Locate the cell with the specified text and output its (x, y) center coordinate. 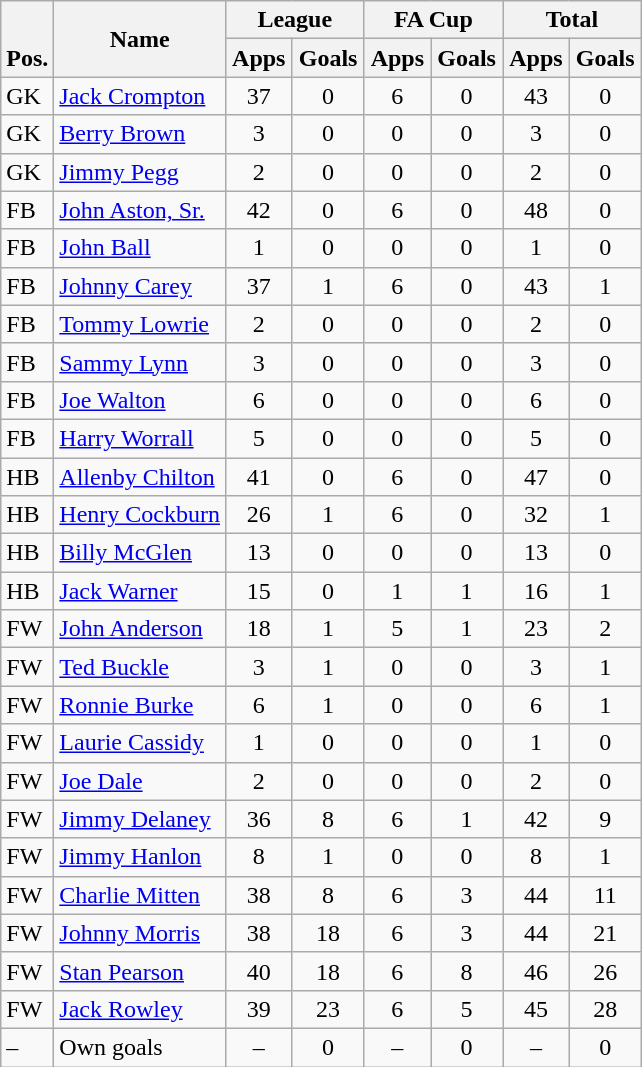
Harry Worrall (140, 438)
48 (536, 210)
Sammy Lynn (140, 362)
Stan Pearson (140, 971)
John Ball (140, 248)
41 (260, 477)
40 (260, 971)
Name (140, 39)
Ronnie Burke (140, 705)
16 (536, 591)
Own goals (140, 1047)
39 (260, 1009)
Charlie Mitten (140, 895)
Ted Buckle (140, 667)
Allenby Chilton (140, 477)
Johnny Morris (140, 933)
Total (572, 20)
Joe Dale (140, 781)
Jack Warner (140, 591)
Berry Brown (140, 134)
Jack Crompton (140, 96)
32 (536, 515)
Jack Rowley (140, 1009)
28 (605, 1009)
9 (605, 819)
36 (260, 819)
Pos. (28, 39)
Joe Walton (140, 400)
Tommy Lowrie (140, 324)
47 (536, 477)
21 (605, 933)
Johnny Carey (140, 286)
John Aston, Sr. (140, 210)
Billy McGlen (140, 553)
45 (536, 1009)
League (296, 20)
FA Cup (434, 20)
11 (605, 895)
Laurie Cassidy (140, 743)
46 (536, 971)
15 (260, 591)
Jimmy Hanlon (140, 857)
Henry Cockburn (140, 515)
Jimmy Delaney (140, 819)
John Anderson (140, 629)
Jimmy Pegg (140, 172)
